Identify which cell holds the provided text, then report its [x, y] central coordinate. 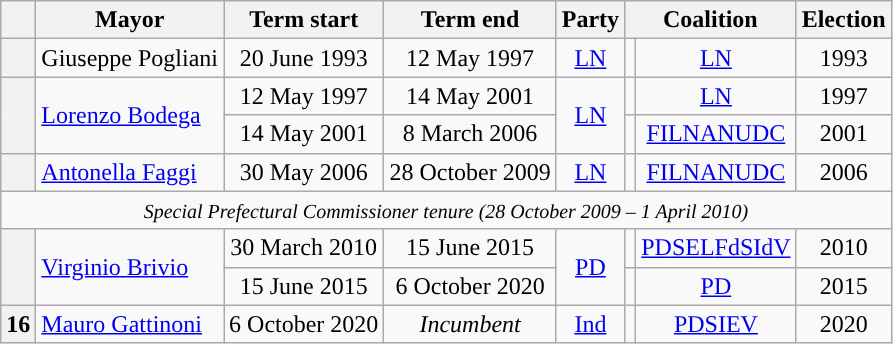
2015 [844, 286]
PDSELFdSIdV [716, 248]
Election [844, 20]
1993 [844, 58]
Term start [304, 20]
Giuseppe Pogliani [130, 58]
16 [18, 324]
20 June 1993 [304, 58]
Term end [470, 20]
2020 [844, 324]
Party [590, 20]
8 March 2006 [470, 134]
2010 [844, 248]
Mauro Gattinoni [130, 324]
2001 [844, 134]
2006 [844, 172]
Antonella Faggi [130, 172]
Special Prefectural Commissioner tenure (28 October 2009 – 1 April 2010) [446, 210]
Ind [590, 324]
Coalition [711, 20]
Incumbent [470, 324]
PDSIEV [716, 324]
30 May 2006 [304, 172]
Virginio Brivio [130, 267]
1997 [844, 96]
30 March 2010 [304, 248]
28 October 2009 [470, 172]
Mayor [130, 20]
Lorenzo Bodega [130, 115]
